Extract the (x, y) coordinate from the center of the cell holding the provided text.  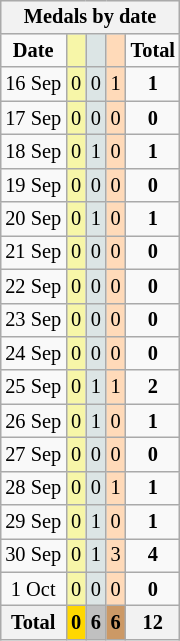
23 Sep (33, 320)
30 Sep (33, 556)
18 Sep (33, 152)
4 (153, 556)
21 Sep (33, 253)
27 Sep (33, 455)
Medals by date (90, 17)
12 (153, 623)
17 Sep (33, 118)
Date (33, 51)
22 Sep (33, 286)
16 Sep (33, 84)
26 Sep (33, 421)
1 Oct (33, 589)
25 Sep (33, 387)
19 Sep (33, 185)
3 (116, 556)
20 Sep (33, 219)
29 Sep (33, 522)
28 Sep (33, 488)
24 Sep (33, 354)
2 (153, 387)
